Return the [x, y] coordinate for the center point of the cell that contains the specified text.  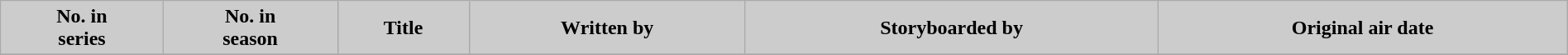
No. inseries [82, 28]
Title [404, 28]
No. inseason [250, 28]
Storyboarded by [951, 28]
Written by [607, 28]
Original air date [1363, 28]
